Provide the (x, y) coordinate of the cell's center where the given text is located.  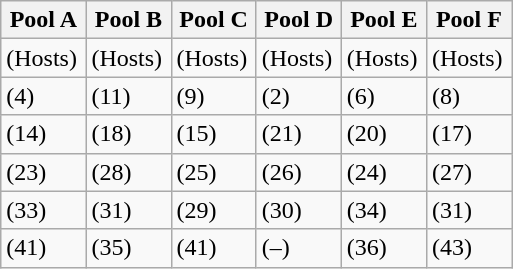
(4) (44, 96)
(30) (298, 210)
(11) (128, 96)
(18) (128, 134)
(26) (298, 172)
(20) (384, 134)
(2) (298, 96)
(35) (128, 248)
(43) (468, 248)
(6) (384, 96)
(27) (468, 172)
(24) (384, 172)
(–) (298, 248)
(9) (214, 96)
(14) (44, 134)
(36) (384, 248)
(15) (214, 134)
Pool C (214, 20)
Pool B (128, 20)
Pool D (298, 20)
(21) (298, 134)
(17) (468, 134)
Pool F (468, 20)
(29) (214, 210)
(34) (384, 210)
(28) (128, 172)
(33) (44, 210)
(8) (468, 96)
Pool A (44, 20)
(25) (214, 172)
Pool E (384, 20)
(23) (44, 172)
